Output the [X, Y] coordinate of the center of the cell containing the given text.  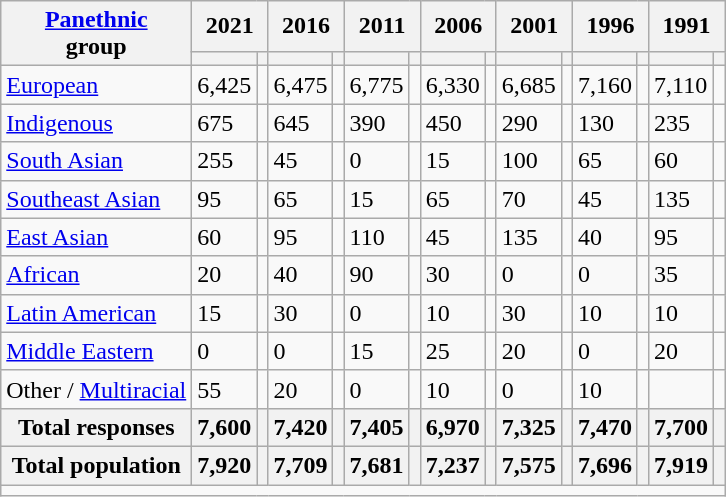
7,160 [604, 85]
130 [604, 123]
African [96, 275]
Panethnicgroup [96, 34]
7,405 [376, 427]
Latin American [96, 313]
35 [682, 275]
7,575 [528, 465]
100 [528, 161]
6,775 [376, 85]
Southeast Asian [96, 199]
675 [224, 123]
7,470 [604, 427]
2001 [534, 26]
Other / Multiracial [96, 389]
Total population [96, 465]
7,920 [224, 465]
Total responses [96, 427]
7,110 [682, 85]
6,425 [224, 85]
645 [300, 123]
7,325 [528, 427]
7,696 [604, 465]
European [96, 85]
7,681 [376, 465]
Middle Eastern [96, 351]
390 [376, 123]
2021 [230, 26]
Indigenous [96, 123]
450 [452, 123]
110 [376, 237]
1996 [610, 26]
6,475 [300, 85]
55 [224, 389]
East Asian [96, 237]
2006 [458, 26]
6,970 [452, 427]
7,237 [452, 465]
2011 [382, 26]
7,600 [224, 427]
2016 [306, 26]
90 [376, 275]
25 [452, 351]
235 [682, 123]
South Asian [96, 161]
255 [224, 161]
7,919 [682, 465]
6,330 [452, 85]
7,420 [300, 427]
7,700 [682, 427]
70 [528, 199]
1991 [687, 26]
290 [528, 123]
6,685 [528, 85]
7,709 [300, 465]
